For the text-containing cell, return its midpoint in (x, y) coordinate format. 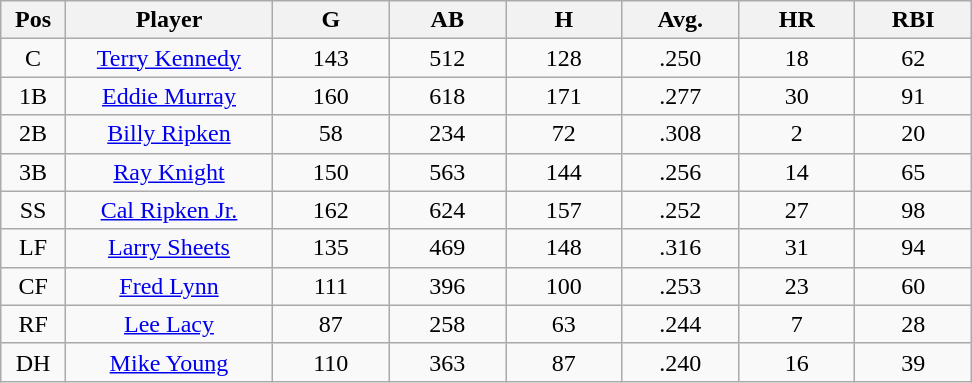
.240 (680, 362)
SS (34, 210)
58 (331, 134)
18 (796, 58)
128 (564, 58)
.252 (680, 210)
111 (331, 286)
563 (447, 172)
143 (331, 58)
14 (796, 172)
160 (331, 96)
.253 (680, 286)
234 (447, 134)
Avg. (680, 20)
Billy Ripken (168, 134)
162 (331, 210)
148 (564, 248)
618 (447, 96)
150 (331, 172)
30 (796, 96)
Cal Ripken Jr. (168, 210)
.277 (680, 96)
62 (914, 58)
Ray Knight (168, 172)
94 (914, 248)
91 (914, 96)
469 (447, 248)
624 (447, 210)
RF (34, 324)
110 (331, 362)
171 (564, 96)
3B (34, 172)
135 (331, 248)
Lee Lacy (168, 324)
Eddie Murray (168, 96)
G (331, 20)
CF (34, 286)
396 (447, 286)
H (564, 20)
.256 (680, 172)
LF (34, 248)
144 (564, 172)
HR (796, 20)
31 (796, 248)
16 (796, 362)
20 (914, 134)
2B (34, 134)
Fred Lynn (168, 286)
7 (796, 324)
39 (914, 362)
Terry Kennedy (168, 58)
63 (564, 324)
RBI (914, 20)
.244 (680, 324)
Larry Sheets (168, 248)
100 (564, 286)
2 (796, 134)
Player (168, 20)
AB (447, 20)
23 (796, 286)
28 (914, 324)
363 (447, 362)
.308 (680, 134)
72 (564, 134)
Pos (34, 20)
60 (914, 286)
.316 (680, 248)
512 (447, 58)
DH (34, 362)
258 (447, 324)
1B (34, 96)
Mike Young (168, 362)
157 (564, 210)
C (34, 58)
65 (914, 172)
98 (914, 210)
.250 (680, 58)
27 (796, 210)
